Extract the [X, Y] coordinate from the center of the cell holding the provided text.  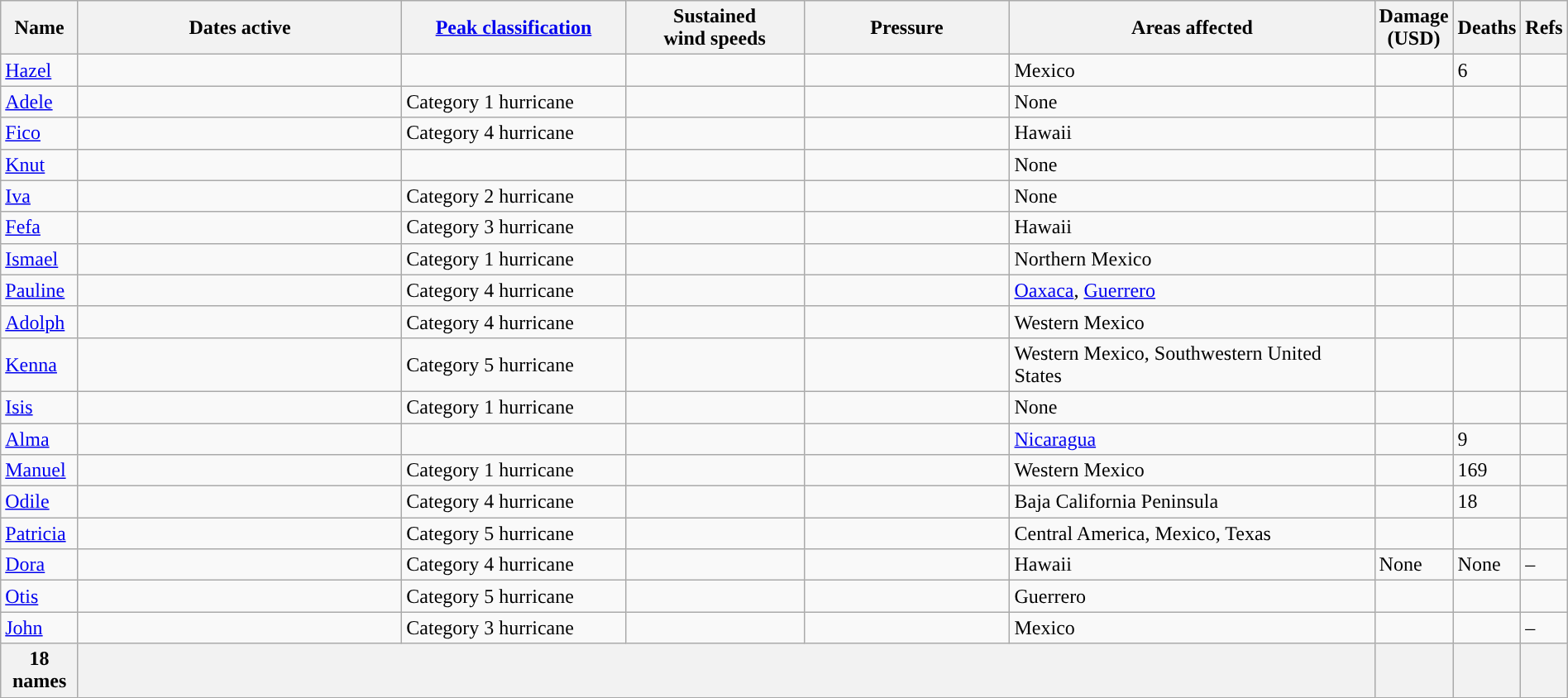
9 [1487, 439]
Refs [1544, 28]
Western Mexico, Southwestern United States [1193, 364]
Category 2 hurricane [514, 196]
Guerrero [1193, 596]
Hazel [40, 70]
Dora [40, 565]
Central America, Mexico, Texas [1193, 533]
18 [1487, 502]
Adele [40, 102]
Northern Mexico [1193, 259]
Isis [40, 407]
Sustainedwind speeds [715, 28]
Deaths [1487, 28]
Nicaragua [1193, 439]
John [40, 628]
169 [1487, 471]
Fico [40, 133]
Damage(USD) [1414, 28]
Kenna [40, 364]
Name [40, 28]
Pressure [906, 28]
Areas affected [1193, 28]
Iva [40, 196]
Knut [40, 165]
Oaxaca, Guerrero [1193, 290]
6 [1487, 70]
Otis [40, 596]
Odile [40, 502]
Dates active [240, 28]
Adolph [40, 322]
Alma [40, 439]
Pauline [40, 290]
Manuel [40, 471]
Baja California Peninsula [1193, 502]
Ismael [40, 259]
Patricia [40, 533]
Fefa [40, 227]
18 names [40, 670]
Peak classification [514, 28]
